Scan for the cell matching the given text and deliver its (x, y) coordinate at center. 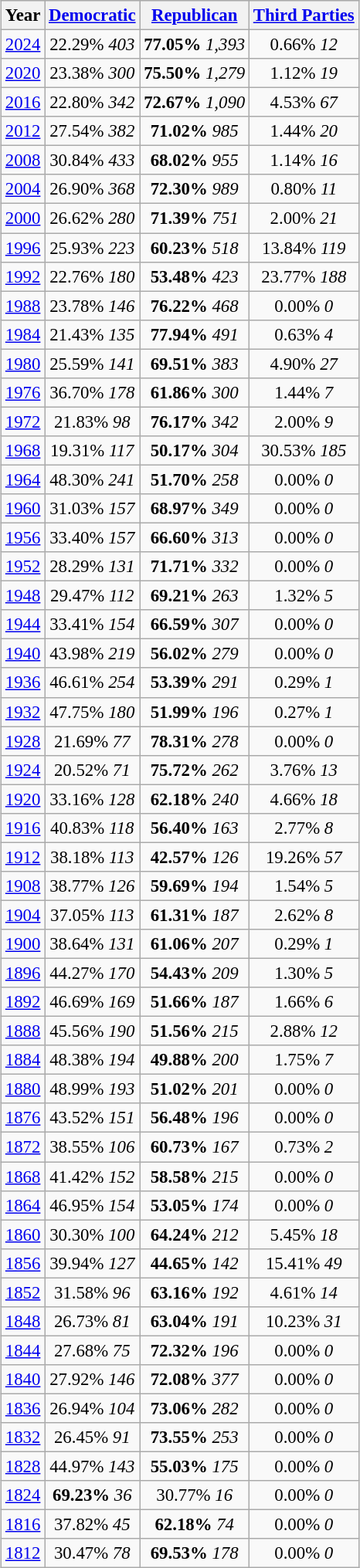
71.39% 751 (195, 218)
49.88% 200 (195, 1060)
2000 (23, 218)
53.48% 423 (195, 276)
37.05% 113 (93, 915)
73.06% 282 (195, 1408)
1988 (23, 306)
27.92% 146 (93, 1380)
2.00% 9 (304, 422)
1812 (23, 1553)
26.45% 91 (93, 1438)
60.73% 167 (195, 1147)
64.24% 212 (195, 1234)
71.71% 332 (195, 567)
2024 (23, 45)
28.29% 131 (93, 567)
39.94% 127 (93, 1263)
56.02% 279 (195, 654)
1856 (23, 1263)
38.55% 106 (93, 1147)
26.62% 280 (93, 218)
69.53% 178 (195, 1553)
1.54% 5 (304, 886)
55.03% 175 (195, 1467)
1980 (23, 364)
1984 (23, 334)
1968 (23, 451)
48.38% 194 (93, 1060)
2.00% 21 (304, 218)
26.94% 104 (93, 1408)
61.31% 187 (195, 915)
20.52% 71 (93, 770)
3.76% 13 (304, 770)
0.63% 4 (304, 334)
1.32% 5 (304, 596)
72.32% 196 (195, 1350)
1840 (23, 1380)
37.82% 45 (93, 1525)
1880 (23, 1089)
1996 (23, 248)
5.45% 18 (304, 1234)
72.30% 989 (195, 189)
1912 (23, 857)
1920 (23, 799)
1836 (23, 1408)
25.59% 141 (93, 364)
1.14% 16 (304, 161)
63.04% 191 (195, 1322)
26.90% 368 (93, 189)
1816 (23, 1525)
77.94% 491 (195, 334)
71.02% 985 (195, 131)
77.05% 1,393 (195, 45)
Third Parties (304, 15)
15.41% 49 (304, 1263)
69.51% 383 (195, 364)
72.08% 377 (195, 1380)
40.83% 118 (93, 828)
1876 (23, 1119)
19.31% 117 (93, 451)
26.73% 81 (93, 1322)
2.62% 8 (304, 915)
1932 (23, 712)
Republican (195, 15)
22.29% 403 (93, 45)
30.77% 16 (195, 1495)
45.56% 190 (93, 1031)
1824 (23, 1495)
22.80% 342 (93, 103)
47.75% 180 (93, 712)
2.88% 12 (304, 1031)
1872 (23, 1147)
21.43% 135 (93, 334)
1976 (23, 393)
33.41% 154 (93, 625)
73.55% 253 (195, 1438)
48.99% 193 (93, 1089)
2016 (23, 103)
27.54% 382 (93, 131)
1.44% 20 (304, 131)
1956 (23, 538)
36.70% 178 (93, 393)
1964 (23, 479)
44.65% 142 (195, 1263)
10.23% 31 (304, 1322)
48.30% 241 (93, 479)
1900 (23, 944)
56.40% 163 (195, 828)
76.22% 468 (195, 306)
4.53% 67 (304, 103)
1916 (23, 828)
33.40% 157 (93, 538)
68.97% 349 (195, 509)
43.52% 151 (93, 1119)
78.31% 278 (195, 741)
1928 (23, 741)
1972 (23, 422)
1892 (23, 1002)
1992 (23, 276)
61.86% 300 (195, 393)
66.59% 307 (195, 625)
59.69% 194 (195, 886)
68.02% 955 (195, 161)
51.02% 201 (195, 1089)
2.77% 8 (304, 828)
0.80% 11 (304, 189)
23.77% 188 (304, 276)
1908 (23, 886)
33.16% 128 (93, 799)
1848 (23, 1322)
1852 (23, 1292)
53.39% 291 (195, 683)
1.66% 6 (304, 1002)
1.30% 5 (304, 974)
42.57% 126 (195, 857)
2012 (23, 131)
1860 (23, 1234)
76.17% 342 (195, 422)
1.12% 19 (304, 73)
31.03% 157 (93, 509)
1924 (23, 770)
58.58% 215 (195, 1177)
30.84% 433 (93, 161)
1936 (23, 683)
41.42% 152 (93, 1177)
62.18% 74 (195, 1525)
23.78% 146 (93, 306)
1904 (23, 915)
1.44% 7 (304, 393)
51.70% 258 (195, 479)
1884 (23, 1060)
56.48% 196 (195, 1119)
29.47% 112 (93, 596)
23.38% 300 (93, 73)
22.76% 180 (93, 276)
66.60% 313 (195, 538)
1940 (23, 654)
46.61% 254 (93, 683)
2004 (23, 189)
0.27% 1 (304, 712)
44.27% 170 (93, 974)
63.16% 192 (195, 1292)
53.05% 174 (195, 1205)
2008 (23, 161)
1952 (23, 567)
46.95% 154 (93, 1205)
1960 (23, 509)
1828 (23, 1467)
4.66% 18 (304, 799)
43.98% 219 (93, 654)
19.26% 57 (304, 857)
51.99% 196 (195, 712)
1.75% 7 (304, 1060)
1868 (23, 1177)
75.72% 262 (195, 770)
0.73% 2 (304, 1147)
Year (23, 15)
27.68% 75 (93, 1350)
21.83% 98 (93, 422)
0.66% 12 (304, 45)
1888 (23, 1031)
69.23% 36 (93, 1495)
44.97% 143 (93, 1467)
30.53% 185 (304, 451)
21.69% 77 (93, 741)
1864 (23, 1205)
61.06% 207 (195, 944)
54.43% 209 (195, 974)
60.23% 518 (195, 248)
4.61% 14 (304, 1292)
30.47% 78 (93, 1553)
1832 (23, 1438)
25.93% 223 (93, 248)
1948 (23, 596)
72.67% 1,090 (195, 103)
31.58% 96 (93, 1292)
1844 (23, 1350)
2020 (23, 73)
4.90% 27 (304, 364)
38.18% 113 (93, 857)
62.18% 240 (195, 799)
Democratic (93, 15)
13.84% 119 (304, 248)
30.30% 100 (93, 1234)
75.50% 1,279 (195, 73)
51.56% 215 (195, 1031)
38.64% 131 (93, 944)
51.66% 187 (195, 1002)
1896 (23, 974)
1944 (23, 625)
38.77% 126 (93, 886)
69.21% 263 (195, 596)
50.17% 304 (195, 451)
46.69% 169 (93, 1002)
